Detect which cell encompasses the target text, then output its [X, Y] center coordinate. 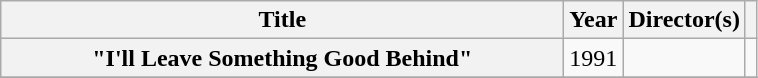
Title [282, 20]
Year [594, 20]
"I'll Leave Something Good Behind" [282, 58]
Director(s) [684, 20]
1991 [594, 58]
